Output the [x, y] coordinate of the center of the cell containing the given text.  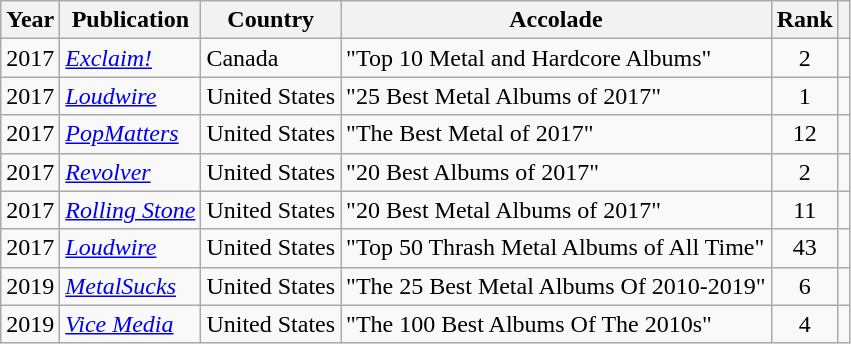
"25 Best Metal Albums of 2017" [556, 96]
Country [271, 20]
43 [804, 248]
"The Best Metal of 2017" [556, 134]
Vice Media [130, 324]
"Top 50 Thrash Metal Albums of All Time" [556, 248]
Exclaim! [130, 58]
12 [804, 134]
1 [804, 96]
6 [804, 286]
"Top 10 Metal and Hardcore Albums" [556, 58]
"The 25 Best Metal Albums Of 2010-2019" [556, 286]
Rank [804, 20]
MetalSucks [130, 286]
"The 100 Best Albums Of The 2010s" [556, 324]
Rolling Stone [130, 210]
11 [804, 210]
Accolade [556, 20]
"20 Best Albums of 2017" [556, 172]
Publication [130, 20]
4 [804, 324]
PopMatters [130, 134]
Year [30, 20]
Revolver [130, 172]
Canada [271, 58]
"20 Best Metal Albums of 2017" [556, 210]
